Find where the given text appears and provide that cell's center as (X, Y) coordinate. 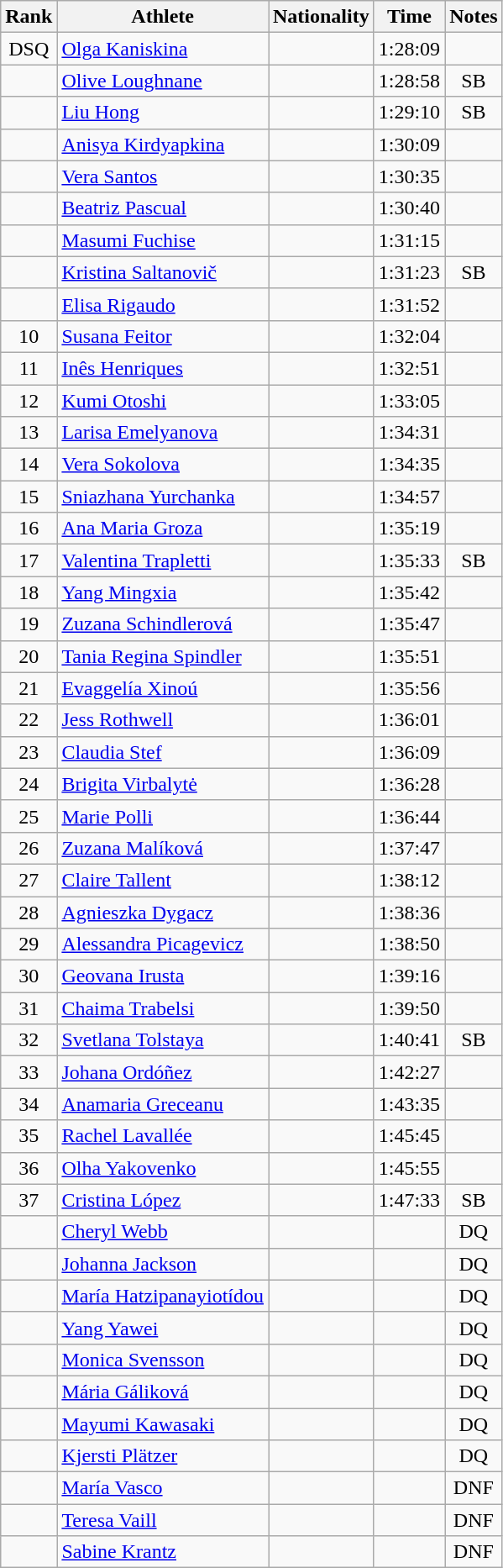
DSQ (29, 49)
20 (29, 656)
36 (29, 1168)
Anamaria Greceanu (163, 1104)
1:45:55 (409, 1168)
19 (29, 624)
1:34:35 (409, 465)
1:28:58 (409, 81)
37 (29, 1200)
1:38:12 (409, 880)
Chaima Trabelsi (163, 1008)
Tania Regina Spindler (163, 656)
Masumi Fuchise (163, 240)
1:45:45 (409, 1136)
Cheryl Webb (163, 1232)
Mária Gáliková (163, 1392)
1:38:36 (409, 912)
21 (29, 688)
Athlete (163, 17)
1:35:42 (409, 592)
24 (29, 784)
28 (29, 912)
Zuzana Schindlerová (163, 624)
Valentina Trapletti (163, 560)
Sabine Krantz (163, 1552)
1:36:09 (409, 752)
Ana Maria Groza (163, 529)
1:29:10 (409, 113)
Marie Polli (163, 816)
Susana Feitor (163, 336)
1:37:47 (409, 848)
Claire Tallent (163, 880)
1:30:09 (409, 145)
Geovana Irusta (163, 976)
26 (29, 848)
13 (29, 433)
29 (29, 944)
Monica Svensson (163, 1360)
35 (29, 1136)
Elisa Rigaudo (163, 304)
Nationality (322, 17)
1:30:35 (409, 176)
Teresa Vaill (163, 1520)
Kristina Saltanovič (163, 272)
1:31:52 (409, 304)
27 (29, 880)
Brigita Virbalytė (163, 784)
Liu Hong (163, 113)
Time (409, 17)
Larisa Emelyanova (163, 433)
María Vasco (163, 1488)
1:35:47 (409, 624)
34 (29, 1104)
Anisya Kirdyapkina (163, 145)
30 (29, 976)
1:36:01 (409, 720)
23 (29, 752)
Olive Loughnane (163, 81)
Vera Santos (163, 176)
17 (29, 560)
22 (29, 720)
1:39:50 (409, 1008)
Cristina López (163, 1200)
Agnieszka Dygacz (163, 912)
Olga Kaniskina (163, 49)
1:35:56 (409, 688)
Inês Henriques (163, 368)
1:32:51 (409, 368)
12 (29, 401)
1:35:51 (409, 656)
1:33:05 (409, 401)
María Hatzipanayiotídou (163, 1296)
15 (29, 497)
Sniazhana Yurchanka (163, 497)
1:36:28 (409, 784)
1:28:09 (409, 49)
10 (29, 336)
Johanna Jackson (163, 1264)
1:47:33 (409, 1200)
32 (29, 1040)
1:31:23 (409, 272)
Kjersti Plätzer (163, 1456)
Olha Yakovenko (163, 1168)
1:38:50 (409, 944)
1:34:31 (409, 433)
14 (29, 465)
Rachel Lavallée (163, 1136)
1:36:44 (409, 816)
Zuzana Malíková (163, 848)
1:35:19 (409, 529)
Claudia Stef (163, 752)
11 (29, 368)
1:42:27 (409, 1072)
33 (29, 1072)
31 (29, 1008)
1:39:16 (409, 976)
1:43:35 (409, 1104)
Alessandra Picagevicz (163, 944)
1:31:15 (409, 240)
Mayumi Kawasaki (163, 1424)
Svetlana Tolstaya (163, 1040)
Jess Rothwell (163, 720)
25 (29, 816)
18 (29, 592)
Kumi Otoshi (163, 401)
1:30:40 (409, 208)
16 (29, 529)
1:32:04 (409, 336)
1:35:33 (409, 560)
Yang Yawei (163, 1328)
1:40:41 (409, 1040)
Notes (474, 17)
Rank (29, 17)
Yang Mingxia (163, 592)
Vera Sokolova (163, 465)
Johana Ordóñez (163, 1072)
Evaggelía Xinoú (163, 688)
1:34:57 (409, 497)
Beatriz Pascual (163, 208)
